Provide the [X, Y] coordinate of the cell's center where the given text is located.  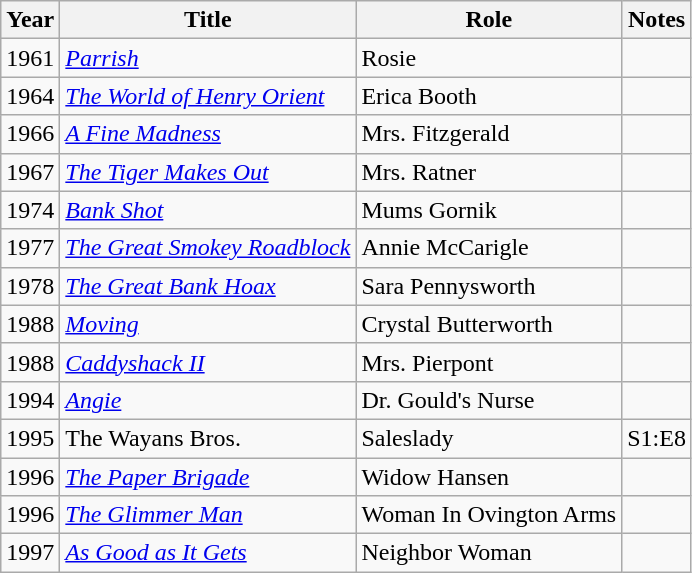
Dr. Gould's Nurse [489, 400]
The Tiger Makes Out [208, 172]
Erica Booth [489, 96]
1977 [30, 248]
Neighbor Woman [489, 553]
1964 [30, 96]
The Glimmer Man [208, 515]
Parrish [208, 58]
S1:E8 [657, 438]
1966 [30, 134]
1997 [30, 553]
Woman In Ovington Arms [489, 515]
Widow Hansen [489, 477]
Role [489, 20]
The Wayans Bros. [208, 438]
1978 [30, 286]
Moving [208, 324]
1995 [30, 438]
1961 [30, 58]
As Good as It Gets [208, 553]
A Fine Madness [208, 134]
1967 [30, 172]
The World of Henry Orient [208, 96]
Year [30, 20]
1974 [30, 210]
Rosie [489, 58]
Notes [657, 20]
Angie [208, 400]
Mums Gornik [489, 210]
Sara Pennysworth [489, 286]
The Great Bank Hoax [208, 286]
Title [208, 20]
Mrs. Pierpont [489, 362]
Crystal Butterworth [489, 324]
Saleslady [489, 438]
Mrs. Fitzgerald [489, 134]
1994 [30, 400]
The Great Smokey Roadblock [208, 248]
Caddyshack II [208, 362]
The Paper Brigade [208, 477]
Mrs. Ratner [489, 172]
Bank Shot [208, 210]
Annie McCarigle [489, 248]
